Capture the cell that displays the provided text and extract its [X, Y] central coordinate. 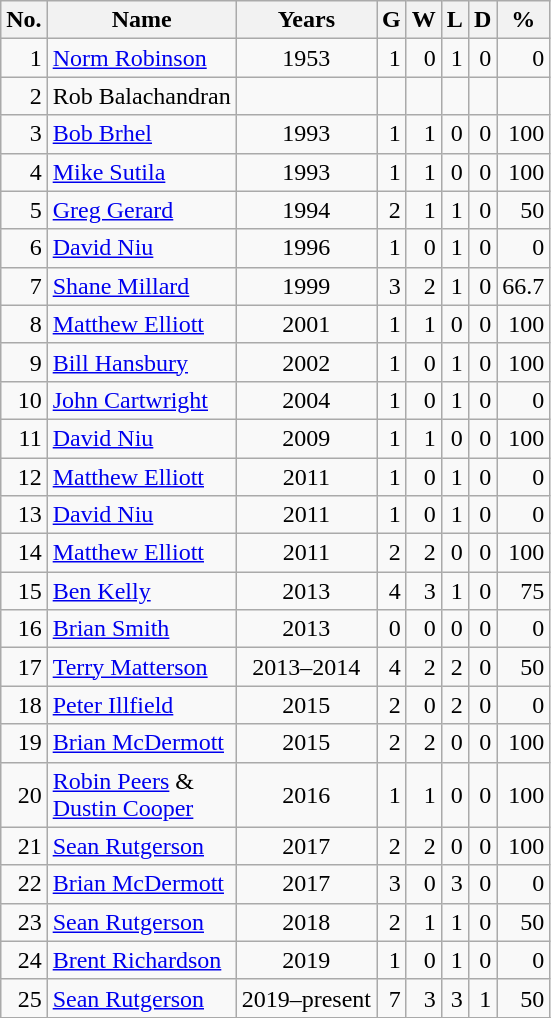
16 [24, 629]
75 [524, 591]
L [454, 20]
2018 [306, 922]
Ben Kelly [142, 591]
2009 [306, 438]
Bill Hansbury [142, 362]
20 [24, 794]
1994 [306, 210]
23 [24, 922]
18 [24, 705]
Norm Robinson [142, 58]
Brian Smith [142, 629]
2016 [306, 794]
2001 [306, 324]
Terry Matterson [142, 667]
No. [24, 20]
11 [24, 438]
% [524, 20]
17 [24, 667]
8 [24, 324]
14 [24, 553]
Bob Brhel [142, 134]
2004 [306, 400]
6 [24, 248]
22 [24, 884]
Brent Richardson [142, 960]
19 [24, 743]
9 [24, 362]
12 [24, 477]
2013–2014 [306, 667]
Rob Balachandran [142, 96]
1953 [306, 58]
2019 [306, 960]
John Cartwright [142, 400]
D [482, 20]
15 [24, 591]
24 [24, 960]
13 [24, 515]
Name [142, 20]
Greg Gerard [142, 210]
66.7 [524, 286]
1996 [306, 248]
W [424, 20]
Shane Millard [142, 286]
Peter Illfield [142, 705]
1999 [306, 286]
2019–present [306, 998]
Mike Sutila [142, 172]
G [392, 20]
2002 [306, 362]
Robin Peers & Dustin Cooper [142, 794]
10 [24, 400]
Years [306, 20]
25 [24, 998]
21 [24, 846]
5 [24, 210]
